Determine the [x, y] coordinate at the center of the cell enclosing the given text.  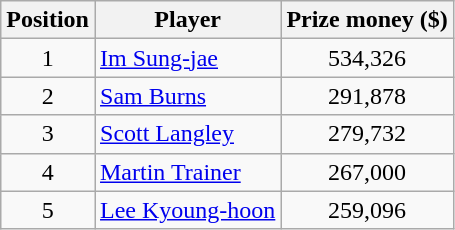
Im Sung-jae [187, 58]
279,732 [367, 134]
Scott Langley [187, 134]
Martin Trainer [187, 172]
Prize money ($) [367, 20]
3 [48, 134]
5 [48, 210]
Sam Burns [187, 96]
Player [187, 20]
267,000 [367, 172]
291,878 [367, 96]
1 [48, 58]
Position [48, 20]
259,096 [367, 210]
2 [48, 96]
Lee Kyoung-hoon [187, 210]
534,326 [367, 58]
4 [48, 172]
